Output the [X, Y] coordinate of the center of the cell containing the given text.  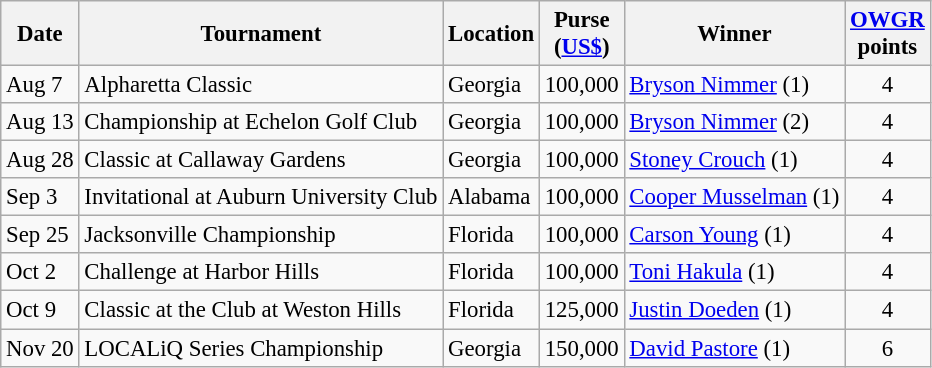
Alpharetta Classic [261, 85]
Justin Doeden (1) [734, 310]
125,000 [582, 310]
Challenge at Harbor Hills [261, 273]
Classic at Callaway Gardens [261, 160]
Aug 7 [40, 85]
Nov 20 [40, 348]
Championship at Echelon Golf Club [261, 122]
Bryson Nimmer (2) [734, 122]
Tournament [261, 34]
Carson Young (1) [734, 235]
Aug 28 [40, 160]
Invitational at Auburn University Club [261, 197]
Toni Hakula (1) [734, 273]
Oct 9 [40, 310]
Oct 2 [40, 273]
150,000 [582, 348]
Winner [734, 34]
Sep 25 [40, 235]
Sep 3 [40, 197]
Date [40, 34]
Stoney Crouch (1) [734, 160]
Location [492, 34]
Classic at the Club at Weston Hills [261, 310]
Alabama [492, 197]
OWGRpoints [888, 34]
LOCALiQ Series Championship [261, 348]
Jacksonville Championship [261, 235]
David Pastore (1) [734, 348]
Purse(US$) [582, 34]
Bryson Nimmer (1) [734, 85]
Aug 13 [40, 122]
Cooper Musselman (1) [734, 197]
6 [888, 348]
